Search for the cell housing the specified text and yield its [X, Y] center coordinate. 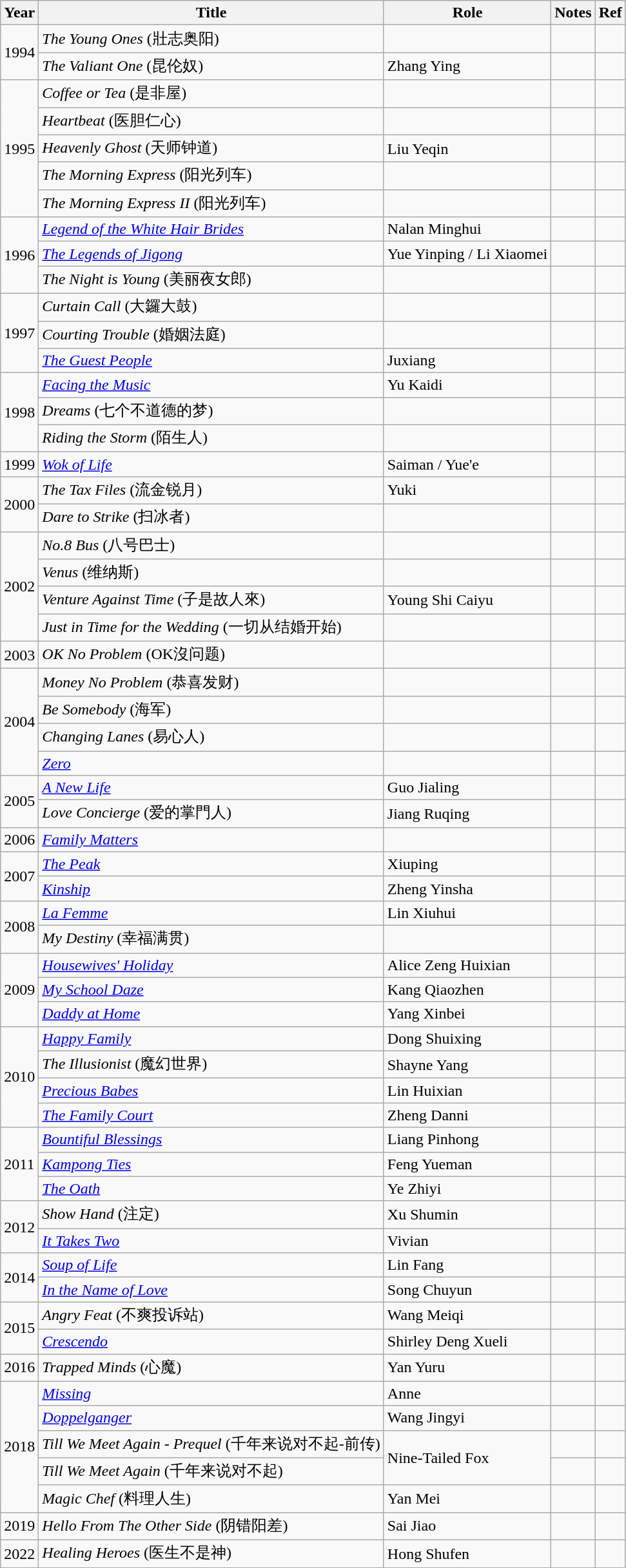
Shirley Deng Xueli [467, 1341]
Housewives' Holiday [211, 965]
Shayne Yang [467, 1064]
2010 [19, 1077]
Heavenly Ghost (天师钟道) [211, 148]
Angry Feat (不爽投诉站) [211, 1315]
No.8 Bus (八号巴士) [211, 545]
Title [211, 13]
Daddy at Home [211, 1014]
2005 [19, 801]
Hong Shufen [467, 1554]
1994 [19, 53]
Love Concierge (爱的掌門人) [211, 814]
Yan Yuru [467, 1368]
Dong Shuixing [467, 1038]
The Illusionist (魔幻世界) [211, 1064]
My Destiny (幸福满贯) [211, 939]
Young Shi Caiyu [467, 600]
Wok of Life [211, 464]
Role [467, 13]
Legend of the White Hair Brides [211, 229]
2006 [19, 839]
1999 [19, 464]
Lin Fang [467, 1265]
Year [19, 13]
Wang Meiqi [467, 1315]
Crescendo [211, 1341]
2002 [19, 586]
The Peak [211, 864]
Lin Xiuhui [467, 913]
Changing Lanes (易心人) [211, 737]
Happy Family [211, 1038]
2008 [19, 926]
Sai Jiao [467, 1527]
2007 [19, 876]
Heartbeat (医胆仁心) [211, 121]
Till We Meet Again - Prequel (千年来说对不起-前传) [211, 1444]
Zero [211, 763]
Ref [610, 13]
2003 [19, 655]
Yue Yinping / Li Xiaomei [467, 254]
Liang Pinhong [467, 1140]
The Tax Files (流金锐月) [211, 491]
2016 [19, 1368]
Guo Jialing [467, 788]
The Oath [211, 1189]
Kang Qiaozhen [467, 990]
Just in Time for the Wedding (一切从结婚开始) [211, 627]
Xiuping [467, 864]
Jiang Ruqing [467, 814]
Xu Shumin [467, 1215]
Venture Against Time (子是故人來) [211, 600]
The Legends of Jigong [211, 254]
2011 [19, 1164]
2019 [19, 1527]
Yang Xinbei [467, 1014]
Zheng Danni [467, 1115]
Hello From The Other Side (阴错阳差) [211, 1527]
2018 [19, 1447]
Yuki [467, 491]
Doppelganger [211, 1418]
Dreams (七个不道德的梦) [211, 411]
2000 [19, 504]
Zhang Ying [467, 66]
The Morning Express II (阳光列车) [211, 204]
It Takes Two [211, 1241]
Bountiful Blessings [211, 1140]
Show Hand (注定) [211, 1215]
Kinship [211, 888]
The Family Court [211, 1115]
Kampong Ties [211, 1164]
Anne [467, 1393]
Liu Yeqin [467, 148]
1996 [19, 255]
OK No Problem (OK沒问题) [211, 655]
The Night is Young (美丽夜女郎) [211, 280]
The Guest People [211, 361]
Coffee or Tea (是非屋) [211, 94]
Family Matters [211, 839]
Dare to Strike (扫冰者) [211, 518]
Till We Meet Again (千年来说对不起) [211, 1471]
Song Chuyun [467, 1290]
The Valiant One (昆伦奴) [211, 66]
Yu Kaidi [467, 385]
Zheng Yinsha [467, 888]
Missing [211, 1393]
2014 [19, 1277]
Be Somebody (海军) [211, 710]
Vivian [467, 1241]
2009 [19, 990]
In the Name of Love [211, 1290]
Curtain Call (大鑼大鼓) [211, 307]
Precious Babes [211, 1091]
Notes [573, 13]
Juxiang [467, 361]
1997 [19, 332]
2012 [19, 1227]
1998 [19, 412]
The Morning Express (阳光列车) [211, 177]
Riding the Storm (陌生人) [211, 438]
1995 [19, 148]
Venus (维纳斯) [211, 573]
Wang Jingyi [467, 1418]
Feng Yueman [467, 1164]
La Femme [211, 913]
Magic Chef (料理人生) [211, 1498]
The Young Ones (壯志奥阳) [211, 39]
Ye Zhiyi [467, 1189]
Trapped Minds (心魔) [211, 1368]
Lin Huixian [467, 1091]
Facing the Music [211, 385]
2022 [19, 1554]
Soup of Life [211, 1265]
Nine-Tailed Fox [467, 1457]
Alice Zeng Huixian [467, 965]
Saiman / Yue'e [467, 464]
Courting Trouble (婚姻法庭) [211, 335]
Healing Heroes (医生不是神) [211, 1554]
My School Daze [211, 990]
2015 [19, 1328]
Money No Problem (恭喜发财) [211, 683]
2004 [19, 722]
Yan Mei [467, 1498]
A New Life [211, 788]
Nalan Minghui [467, 229]
